Return the (X, Y) coordinate for the center point of the cell that contains the specified text.  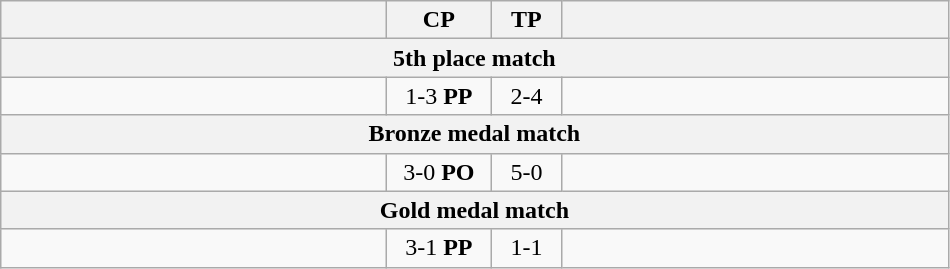
3-0 PO (439, 172)
5th place match (474, 58)
1-3 PP (439, 96)
1-1 (526, 248)
2-4 (526, 96)
TP (526, 20)
5-0 (526, 172)
Gold medal match (474, 210)
3-1 PP (439, 248)
CP (439, 20)
Bronze medal match (474, 134)
